Provide the [X, Y] coordinate of the cell's center where the given text is located.  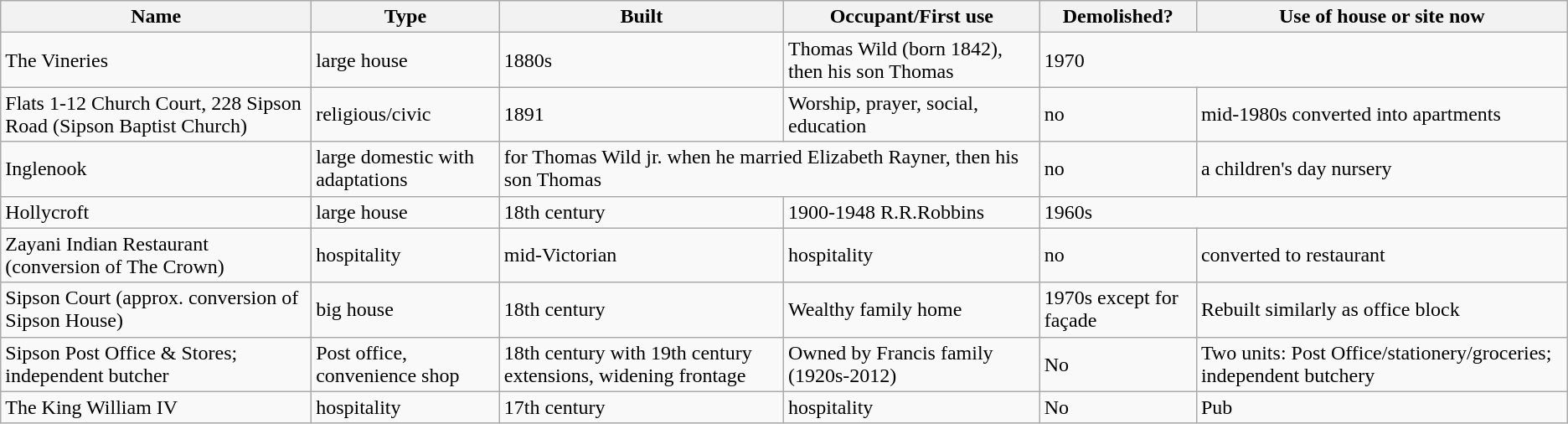
18th century with 19th century extensions, widening frontage [642, 364]
Hollycroft [156, 212]
1960s [1303, 212]
mid-Victorian [642, 255]
Pub [1382, 407]
1891 [642, 114]
Owned by Francis family (1920s-2012) [911, 364]
Name [156, 17]
17th century [642, 407]
converted to restaurant [1382, 255]
Demolished? [1117, 17]
a children's day nursery [1382, 169]
Wealthy family home [911, 310]
Post office, convenience shop [405, 364]
Flats 1-12 Church Court, 228 Sipson Road (Sipson Baptist Church) [156, 114]
Worship, prayer, social, education [911, 114]
Rebuilt similarly as office block [1382, 310]
Sipson Court (approx. conversion of Sipson House) [156, 310]
1880s [642, 60]
The Vineries [156, 60]
Two units: Post Office/stationery/groceries; independent butchery [1382, 364]
mid-1980s converted into apartments [1382, 114]
Sipson Post Office & Stores; independent butcher [156, 364]
1900-1948 R.R.Robbins [911, 212]
1970s except for façade [1117, 310]
Built [642, 17]
big house [405, 310]
The King William IV [156, 407]
for Thomas Wild jr. when he married Elizabeth Rayner, then his son Thomas [769, 169]
Occupant/First use [911, 17]
Zayani Indian Restaurant (conversion of The Crown) [156, 255]
Type [405, 17]
Thomas Wild (born 1842), then his son Thomas [911, 60]
1970 [1303, 60]
religious/civic [405, 114]
Inglenook [156, 169]
Use of house or site now [1382, 17]
large domestic with adaptations [405, 169]
